Pinpoint the cell where the given text exists, returning its [x, y] midpoint coordinate. 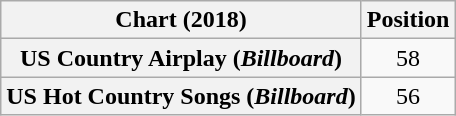
58 [408, 58]
56 [408, 96]
US Country Airplay (Billboard) [181, 58]
Chart (2018) [181, 20]
US Hot Country Songs (Billboard) [181, 96]
Position [408, 20]
